Detect which cell encompasses the target text, then output its (X, Y) center coordinate. 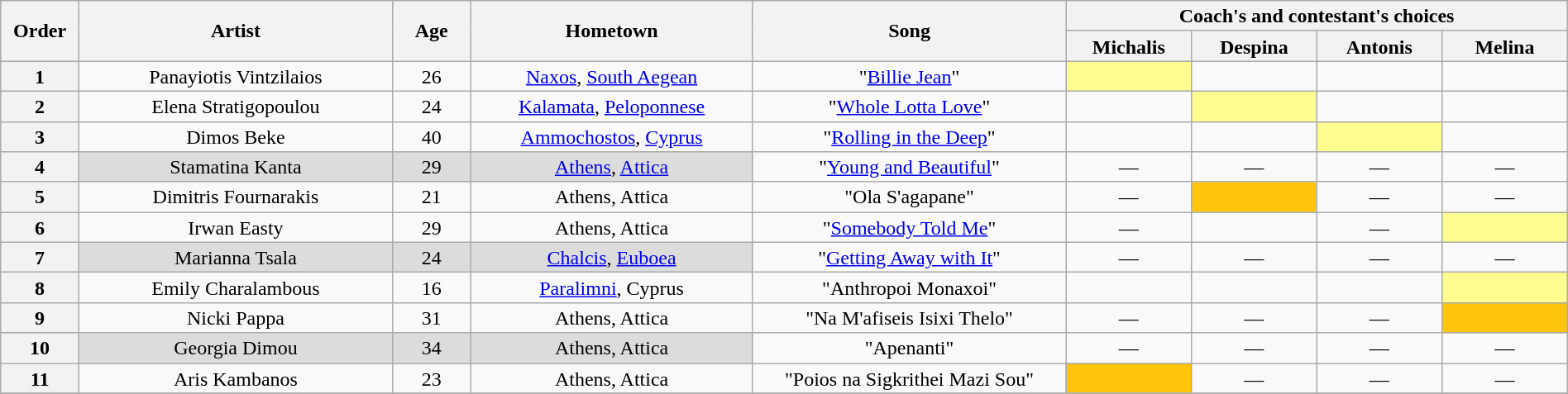
"Apenanti" (910, 349)
Chalcis, Euboea (612, 258)
"Somebody Told Me" (910, 228)
"Ola S'agapane" (910, 197)
Naxos, South Aegean (612, 76)
Michalis (1129, 46)
40 (432, 137)
Hometown (612, 31)
Despina (1255, 46)
Emily Charalambous (235, 287)
Elena Stratigopoulou (235, 106)
10 (40, 349)
11 (40, 378)
2 (40, 106)
Ammochostos, Cyprus (612, 137)
"Anthropoi Monaxoi" (910, 287)
4 (40, 167)
Georgia Dimou (235, 349)
23 (432, 378)
Coach's and contestant's choices (1317, 17)
3 (40, 137)
Age (432, 31)
Order (40, 31)
8 (40, 287)
Panayiotis Vintzilaios (235, 76)
9 (40, 317)
Dimitris Fournarakis (235, 197)
"Young and Beautiful" (910, 167)
5 (40, 197)
Paralimni, Cyprus (612, 287)
"Whole Lotta Love" (910, 106)
Antonis (1379, 46)
Kalamata, Peloponnese (612, 106)
Melina (1505, 46)
7 (40, 258)
Aris Kambanos (235, 378)
Nicki Pappa (235, 317)
6 (40, 228)
"Rolling in the Deep" (910, 137)
"Na M'afiseis Isixi Thelo" (910, 317)
"Poios na Sigkrithei Mazi Sou" (910, 378)
"Billie Jean" (910, 76)
Song (910, 31)
1 (40, 76)
16 (432, 287)
Dimos Beke (235, 137)
"Getting Away with It" (910, 258)
Marianna Tsala (235, 258)
34 (432, 349)
31 (432, 317)
Stamatina Kanta (235, 167)
26 (432, 76)
21 (432, 197)
Artist (235, 31)
Irwan Easty (235, 228)
